Locate the cell with the specified text and output its [X, Y] center coordinate. 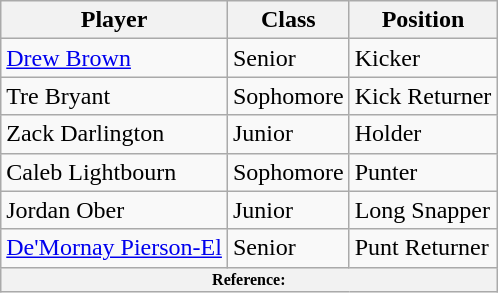
Player [114, 20]
Kicker [423, 58]
Holder [423, 134]
Reference: [249, 279]
Position [423, 20]
De'Mornay Pierson-El [114, 248]
Punter [423, 172]
Kick Returner [423, 96]
Zack Darlington [114, 134]
Jordan Ober [114, 210]
Tre Bryant [114, 96]
Class [288, 20]
Long Snapper [423, 210]
Drew Brown [114, 58]
Punt Returner [423, 248]
Caleb Lightbourn [114, 172]
